Return (X, Y) of the center of cell containing provided text 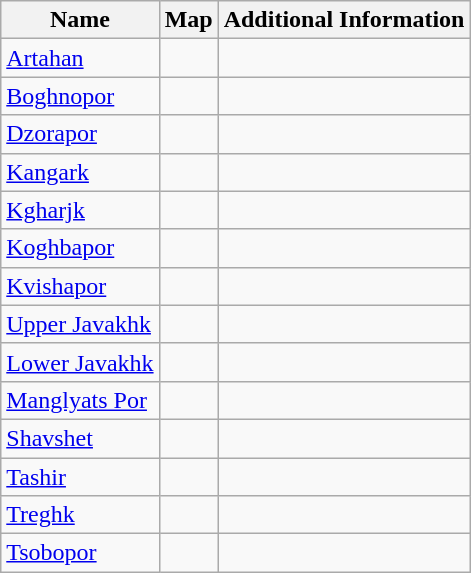
Artahan (80, 58)
Map (188, 20)
Additional Information (344, 20)
Upper Javakhk (80, 324)
Kvishapor (80, 286)
Dzorapor (80, 134)
Shavshet (80, 438)
Treghk (80, 515)
Kangark (80, 172)
Name (80, 20)
Tsobopor (80, 553)
Tashir (80, 477)
Koghbapor (80, 248)
Manglyats Por (80, 400)
Boghnopor (80, 96)
Lower Javakhk (80, 362)
Kgharjk (80, 210)
